For the text-containing cell, return its midpoint in [X, Y] coordinate format. 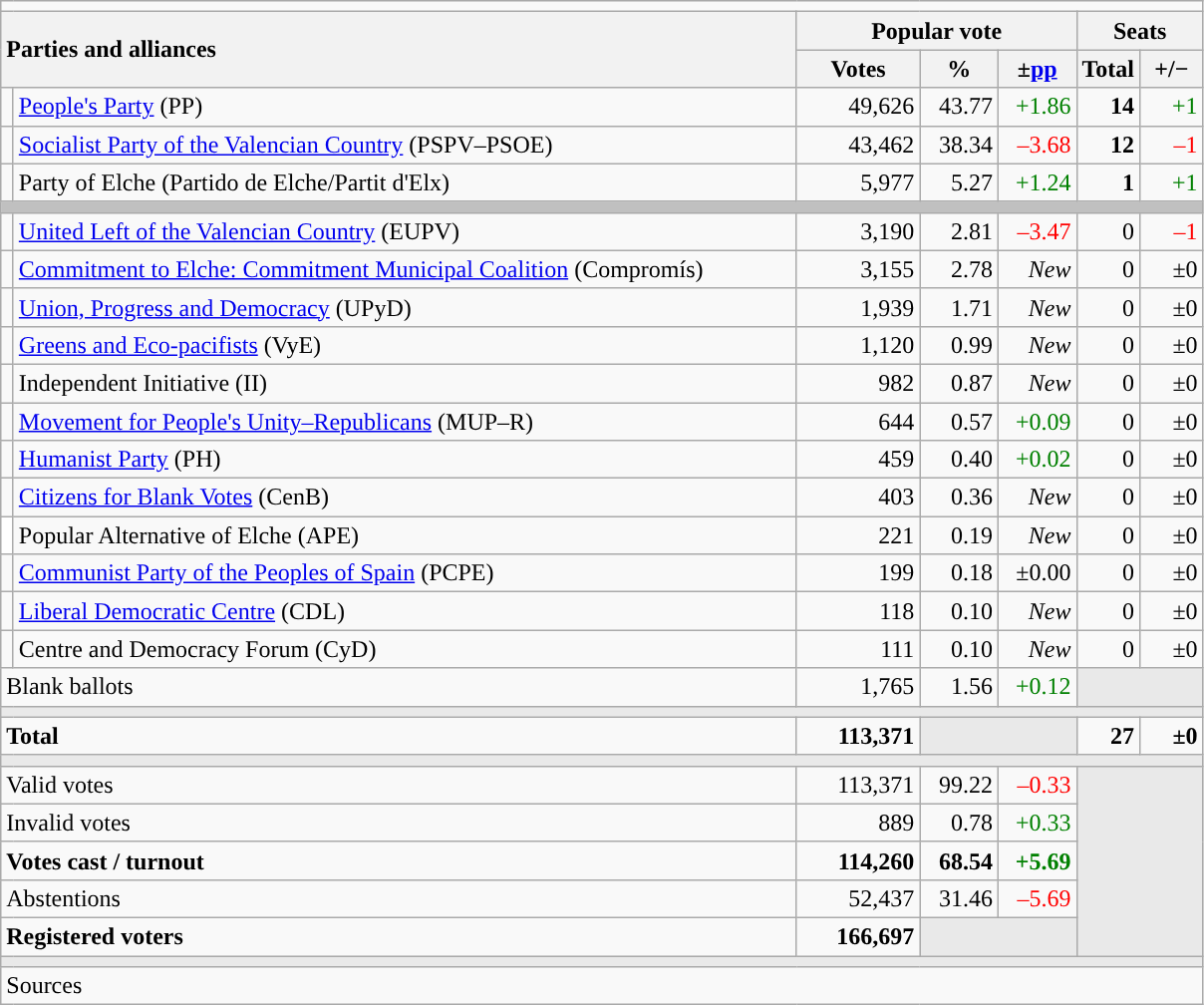
±0.00 [1037, 573]
Votes [858, 69]
+1.24 [1037, 182]
3,190 [858, 231]
114,260 [858, 860]
People's Party (PP) [405, 107]
±pp [1037, 69]
166,697 [858, 936]
644 [858, 422]
1,765 [858, 687]
43,462 [858, 145]
–3.47 [1037, 231]
% [959, 69]
982 [858, 383]
+0.33 [1037, 823]
–0.33 [1037, 785]
Humanist Party (PH) [405, 460]
52,437 [858, 898]
–5.69 [1037, 898]
43.77 [959, 107]
5,977 [858, 182]
1,939 [858, 307]
+5.69 [1037, 860]
459 [858, 460]
118 [858, 611]
Blank ballots [399, 687]
Liberal Democratic Centre (CDL) [405, 611]
Party of Elche (Partido de Elche/Partit d'Elx) [405, 182]
Invalid votes [399, 823]
Votes cast / turnout [399, 860]
+1.86 [1037, 107]
2.81 [959, 231]
Parties and alliances [399, 50]
1.56 [959, 687]
0.57 [959, 422]
68.54 [959, 860]
+0.12 [1037, 687]
31.46 [959, 898]
Citizens for Blank Votes (CenB) [405, 498]
Commitment to Elche: Commitment Municipal Coalition (Compromís) [405, 269]
Abstentions [399, 898]
Seats [1140, 31]
199 [858, 573]
14 [1108, 107]
Popular Alternative of Elche (APE) [405, 535]
Registered voters [399, 936]
+/− [1172, 69]
27 [1108, 736]
–3.68 [1037, 145]
3,155 [858, 269]
Independent Initiative (II) [405, 383]
Union, Progress and Democracy (UPyD) [405, 307]
0.78 [959, 823]
+0.09 [1037, 422]
111 [858, 649]
99.22 [959, 785]
+0.02 [1037, 460]
Socialist Party of the Valencian Country (PSPV–PSOE) [405, 145]
0.36 [959, 498]
889 [858, 823]
38.34 [959, 145]
Communist Party of the Peoples of Spain (PCPE) [405, 573]
Sources [602, 986]
2.78 [959, 269]
0.99 [959, 345]
Greens and Eco-pacifists (VyE) [405, 345]
1 [1108, 182]
12 [1108, 145]
403 [858, 498]
221 [858, 535]
Valid votes [399, 785]
1.71 [959, 307]
0.40 [959, 460]
1,120 [858, 345]
5.27 [959, 182]
United Left of the Valencian Country (EUPV) [405, 231]
0.87 [959, 383]
49,626 [858, 107]
Centre and Democracy Forum (CyD) [405, 649]
Popular vote [937, 31]
0.19 [959, 535]
0.18 [959, 573]
Movement for People's Unity–Republicans (MUP–R) [405, 422]
